For the text-containing cell, return its midpoint in [x, y] coordinate format. 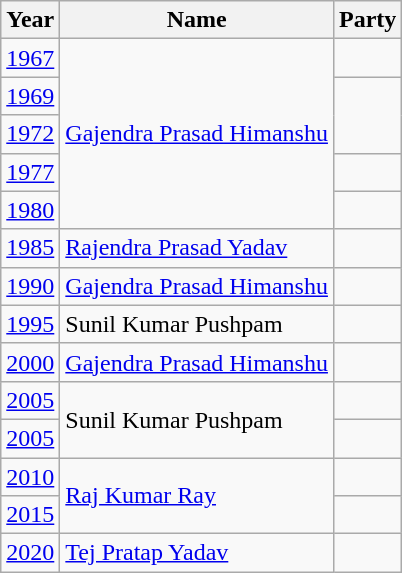
1972 [30, 134]
1985 [30, 248]
1980 [30, 210]
2020 [30, 553]
Rajendra Prasad Yadav [197, 248]
1977 [30, 172]
1990 [30, 286]
2000 [30, 362]
Year [30, 20]
Name [197, 20]
1969 [30, 96]
1967 [30, 58]
2010 [30, 477]
Party [367, 20]
1995 [30, 324]
Tej Pratap Yadav [197, 553]
Raj Kumar Ray [197, 496]
2015 [30, 515]
